Capture the cell that displays the provided text and extract its (X, Y) central coordinate. 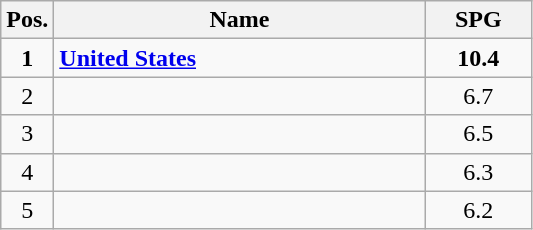
1 (28, 58)
6.7 (478, 96)
Pos. (28, 20)
United States (240, 58)
4 (28, 172)
2 (28, 96)
3 (28, 134)
5 (28, 210)
6.3 (478, 172)
6.2 (478, 210)
SPG (478, 20)
10.4 (478, 58)
Name (240, 20)
6.5 (478, 134)
